Identify which cell holds the provided text, then report its [x, y] central coordinate. 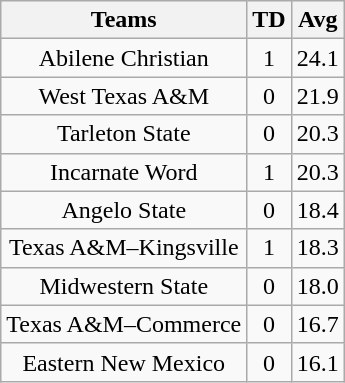
Texas A&M–Kingsville [124, 248]
TD [269, 20]
16.1 [318, 362]
Angelo State [124, 210]
18.0 [318, 286]
18.3 [318, 248]
18.4 [318, 210]
Eastern New Mexico [124, 362]
Avg [318, 20]
West Texas A&M [124, 96]
Incarnate Word [124, 172]
21.9 [318, 96]
24.1 [318, 58]
Teams [124, 20]
Texas A&M–Commerce [124, 324]
Abilene Christian [124, 58]
Midwestern State [124, 286]
Tarleton State [124, 134]
16.7 [318, 324]
